Provide the [x, y] coordinate of the cell's center where the given text is located.  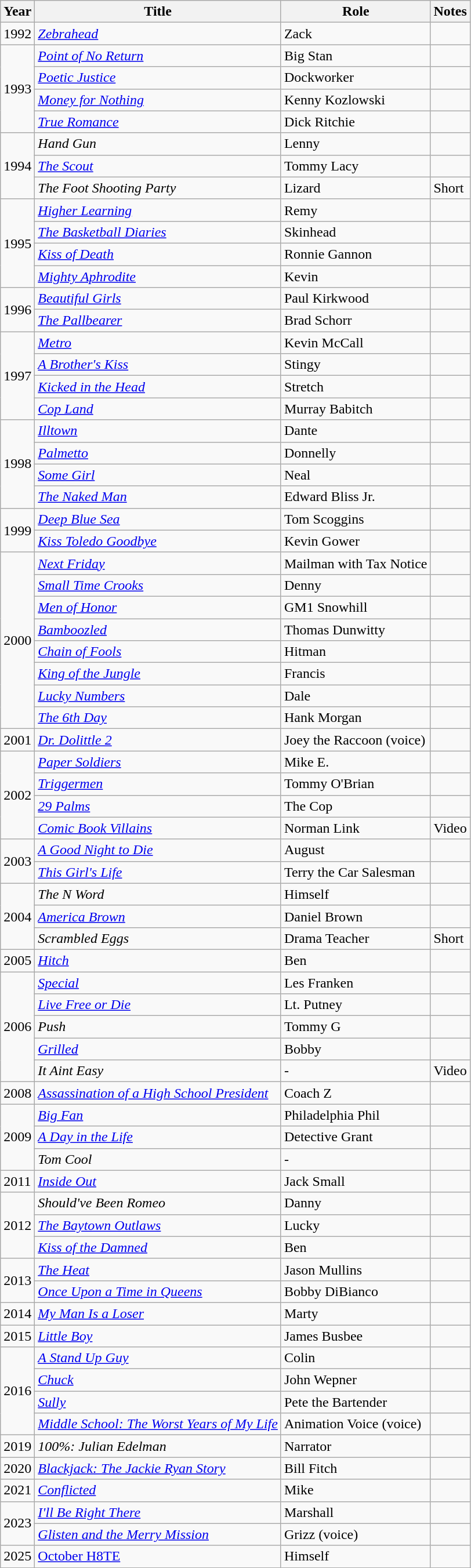
Kiss Toledo Goodbye [158, 541]
Coach Z [356, 1093]
Hand Gun [158, 144]
The 6th Day [158, 718]
America Brown [158, 916]
2019 [17, 1446]
Hitch [158, 960]
2025 [17, 1556]
Edward Bliss Jr. [356, 497]
Kevin [356, 277]
Tommy Lacy [356, 166]
1995 [17, 243]
Metro [158, 343]
1998 [17, 464]
Kevin McCall [356, 343]
Big Fan [158, 1115]
Grilled [158, 1049]
Middle School: The Worst Years of My Life [158, 1424]
2016 [17, 1391]
It Aint Easy [158, 1071]
Donnelly [356, 453]
Les Franken [356, 983]
Remy [356, 210]
2020 [17, 1468]
Should've Been Romeo [158, 1203]
Zack [356, 34]
King of the Jungle [158, 674]
Drama Teacher [356, 938]
2001 [17, 740]
Kicked in the Head [158, 387]
This Girl's Life [158, 872]
Jason Mullins [356, 1269]
October H8TE [158, 1556]
Chain of Fools [158, 652]
Small Time Crooks [158, 585]
Bobby DiBianco [356, 1291]
1993 [17, 89]
Blackjack: The Jackie Ryan Story [158, 1468]
2009 [17, 1137]
August [356, 850]
Dick Ritchie [356, 122]
Triggermen [158, 784]
Detective Grant [356, 1137]
Next Friday [158, 563]
Dante [356, 431]
Deep Blue Sea [158, 519]
Mike [356, 1490]
Colin [356, 1358]
Some Girl [158, 475]
The Cop [356, 806]
2004 [17, 916]
The Baytown Outlaws [158, 1225]
The N Word [158, 894]
2005 [17, 960]
Grizz (voice) [356, 1534]
2012 [17, 1225]
Mailman with Tax Notice [356, 563]
Daniel Brown [356, 916]
Danny [356, 1203]
True Romance [158, 122]
29 Palms [158, 806]
John Wepner [356, 1380]
Beautiful Girls [158, 299]
Palmetto [158, 453]
Stingy [356, 365]
Once Upon a Time in Queens [158, 1291]
Lizard [356, 188]
Live Free or Die [158, 1005]
Bobby [356, 1049]
My Man Is a Loser [158, 1313]
Hank Morgan [356, 718]
The Naked Man [158, 497]
2011 [17, 1181]
I'll Be Right There [158, 1512]
Marty [356, 1313]
The Pallbearer [158, 321]
Point of No Return [158, 56]
2021 [17, 1490]
Mighty Aphrodite [158, 277]
Neal [356, 475]
A Brother's Kiss [158, 365]
2008 [17, 1093]
Pete the Bartender [356, 1402]
Philadelphia Phil [356, 1115]
Mike E. [356, 762]
Dockworker [356, 78]
Dr. Dolittle 2 [158, 740]
2002 [17, 795]
Kenny Kozlowski [356, 100]
Sully [158, 1402]
2003 [17, 861]
Murray Babitch [356, 409]
Assassination of a High School President [158, 1093]
Jack Small [356, 1181]
Kiss of the Damned [158, 1247]
Lt. Putney [356, 1005]
2014 [17, 1313]
Kiss of Death [158, 254]
Norman Link [356, 828]
Glisten and the Merry Mission [158, 1534]
1997 [17, 376]
Chuck [158, 1380]
Lucky [356, 1225]
1994 [17, 166]
Bill Fitch [356, 1468]
Lucky Numbers [158, 696]
1999 [17, 530]
Higher Learning [158, 210]
Lenny [356, 144]
Marshall [356, 1512]
The Foot Shooting Party [158, 188]
Comic Book Villains [158, 828]
Denny [356, 585]
Inside Out [158, 1181]
Brad Schorr [356, 321]
100%: Julian Edelman [158, 1446]
Role [356, 12]
A Day in the Life [158, 1137]
Skinhead [356, 232]
Illtown [158, 431]
Dale [356, 696]
Year [17, 12]
Title [158, 12]
Money for Nothing [158, 100]
2006 [17, 1027]
Special [158, 983]
Bamboozled [158, 629]
Narrator [356, 1446]
Scrambled Eggs [158, 938]
Joey the Raccoon (voice) [356, 740]
Tom Cool [158, 1159]
2013 [17, 1280]
Kevin Gower [356, 541]
The Scout [158, 166]
Conflicted [158, 1490]
A Good Night to Die [158, 850]
Big Stan [356, 56]
Stretch [356, 387]
GM1 Snowhill [356, 607]
Hitman [356, 652]
Zebrahead [158, 34]
1996 [17, 310]
Cop Land [158, 409]
Poetic Justice [158, 78]
Little Boy [158, 1335]
2023 [17, 1523]
A Stand Up Guy [158, 1358]
Ronnie Gannon [356, 254]
Francis [356, 674]
Notes [450, 12]
2000 [17, 640]
Terry the Car Salesman [356, 872]
Tommy O'Brian [356, 784]
Tommy G [356, 1027]
Paper Soldiers [158, 762]
Animation Voice (voice) [356, 1424]
1992 [17, 34]
Tom Scoggins [356, 519]
2015 [17, 1335]
James Busbee [356, 1335]
Paul Kirkwood [356, 299]
Men of Honor [158, 607]
The Heat [158, 1269]
Thomas Dunwitty [356, 629]
The Basketball Diaries [158, 232]
Push [158, 1027]
